Determine the [x, y] coordinate at the center of the cell enclosing the given text.  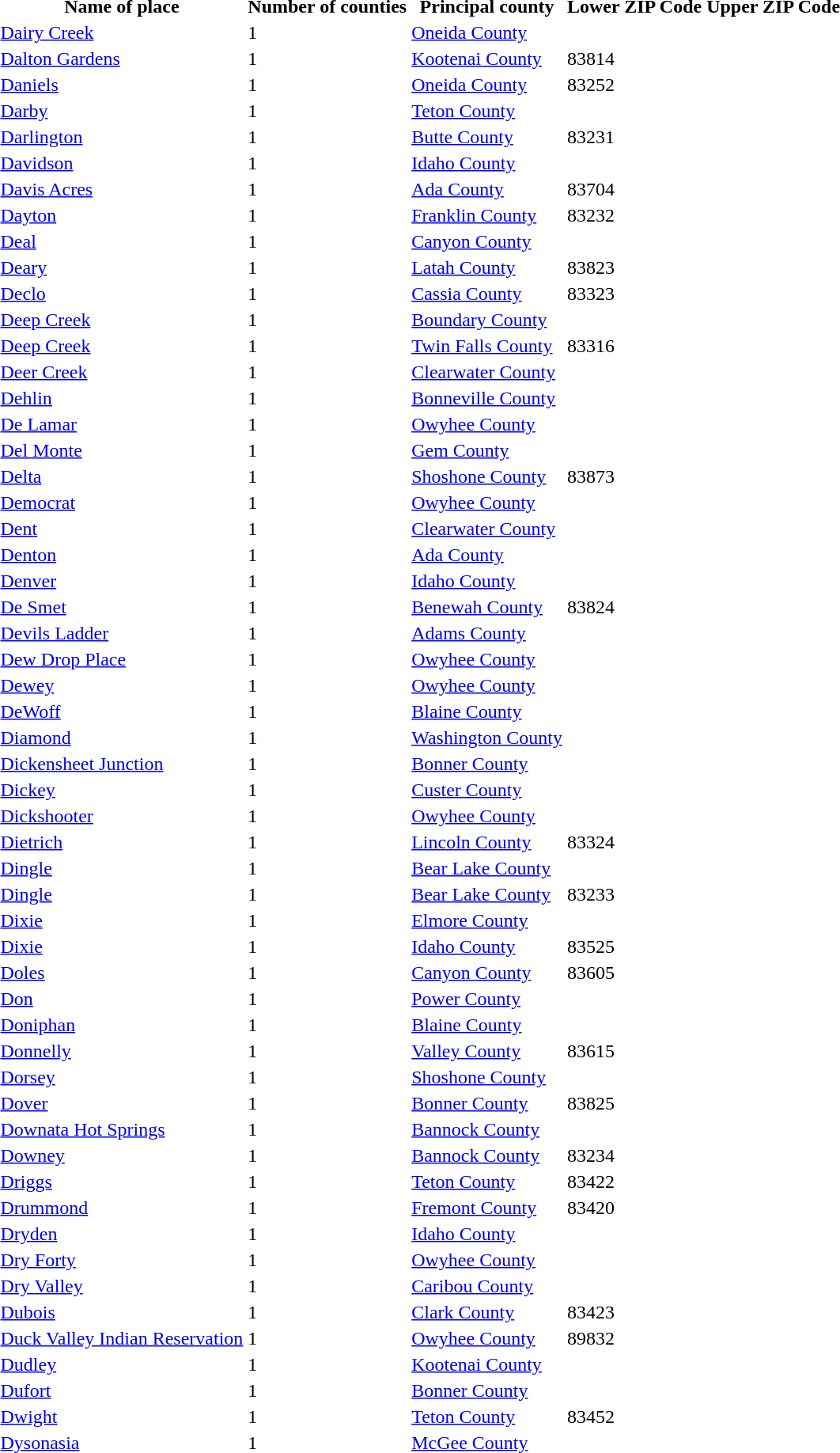
83233 [634, 894]
Twin Falls County [487, 346]
83252 [634, 85]
83316 [634, 346]
83823 [634, 267]
83452 [634, 1417]
83605 [634, 973]
Boundary County [487, 320]
Clark County [487, 1312]
83704 [634, 189]
83814 [634, 59]
83825 [634, 1103]
Cassia County [487, 294]
83234 [634, 1155]
Lincoln County [487, 842]
Bonneville County [487, 398]
Franklin County [487, 215]
83420 [634, 1208]
83615 [634, 1051]
89832 [634, 1338]
Custer County [487, 790]
Elmore County [487, 920]
83231 [634, 137]
83323 [634, 294]
Caribou County [487, 1286]
83232 [634, 215]
Butte County [487, 137]
Gem County [487, 450]
Valley County [487, 1051]
Washington County [487, 738]
83422 [634, 1182]
Power County [487, 999]
83824 [634, 607]
Latah County [487, 267]
83873 [634, 476]
Benewah County [487, 607]
83423 [634, 1312]
Adams County [487, 633]
83324 [634, 842]
Fremont County [487, 1208]
83525 [634, 947]
